Return the (X, Y) coordinate for the center point of the cell that contains the specified text.  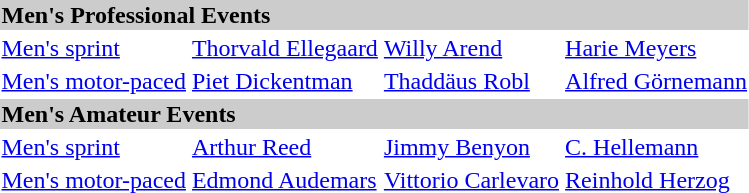
Men's Professional Events (374, 15)
Harie Meyers (656, 48)
Men's motor-paced (94, 81)
Piet Dickentman (284, 81)
Alfred Görnemann (656, 81)
Thorvald Ellegaard (284, 48)
Thaddäus Robl (471, 81)
C. Hellemann (656, 147)
Willy Arend (471, 48)
Men's Amateur Events (374, 114)
Jimmy Benyon (471, 147)
Arthur Reed (284, 147)
